Return (x, y) of the center of cell containing provided text 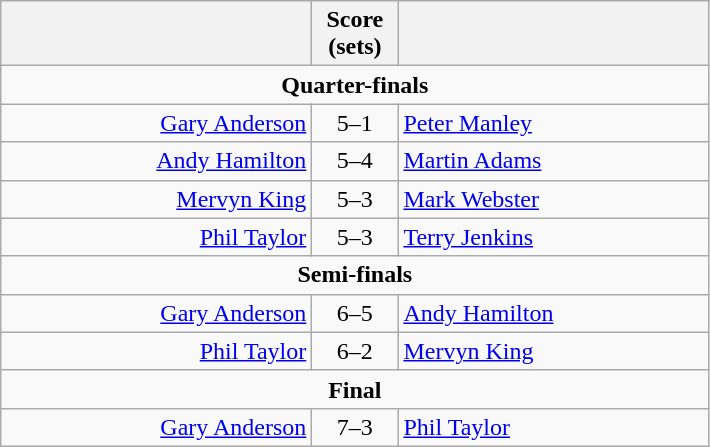
5–1 (355, 123)
Score (sets) (355, 34)
7–3 (355, 427)
6–2 (355, 351)
Peter Manley (554, 123)
6–5 (355, 313)
Semi-finals (355, 275)
5–4 (355, 161)
Terry Jenkins (554, 237)
Mark Webster (554, 199)
Final (355, 389)
Martin Adams (554, 161)
Quarter-finals (355, 85)
